Locate the cell with the specified text and output its [X, Y] center coordinate. 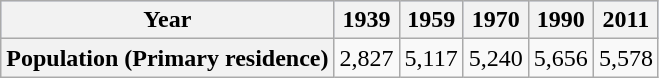
2011 [626, 20]
5,117 [431, 58]
1970 [496, 20]
Population (Primary residence) [168, 58]
5,240 [496, 58]
2,827 [366, 58]
1939 [366, 20]
5,578 [626, 58]
1959 [431, 20]
5,656 [560, 58]
Year [168, 20]
1990 [560, 20]
